Pinpoint the cell where the given text exists, returning its (X, Y) midpoint coordinate. 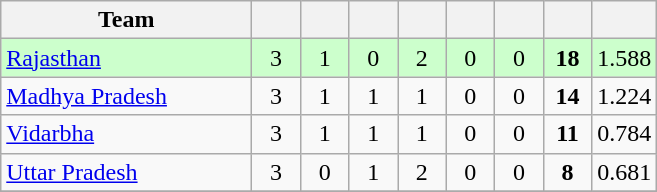
18 (568, 58)
Uttar Pradesh (126, 172)
14 (568, 96)
0.681 (624, 172)
0.784 (624, 134)
Vidarbha (126, 134)
1.224 (624, 96)
Team (126, 20)
Madhya Pradesh (126, 96)
8 (568, 172)
11 (568, 134)
Rajasthan (126, 58)
1.588 (624, 58)
